Find where the given text appears and provide that cell's center as [X, Y] coordinate. 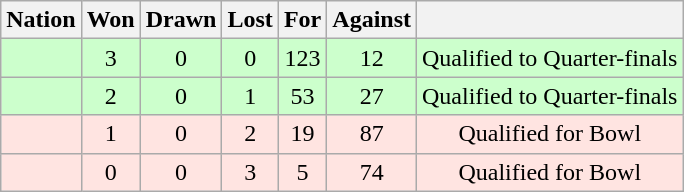
74 [372, 172]
Lost [250, 20]
Drawn [181, 20]
Won [110, 20]
53 [302, 96]
87 [372, 134]
27 [372, 96]
Nation [41, 20]
Against [372, 20]
123 [302, 58]
19 [302, 134]
12 [372, 58]
5 [302, 172]
For [302, 20]
